For the text-containing cell, return its midpoint in [X, Y] coordinate format. 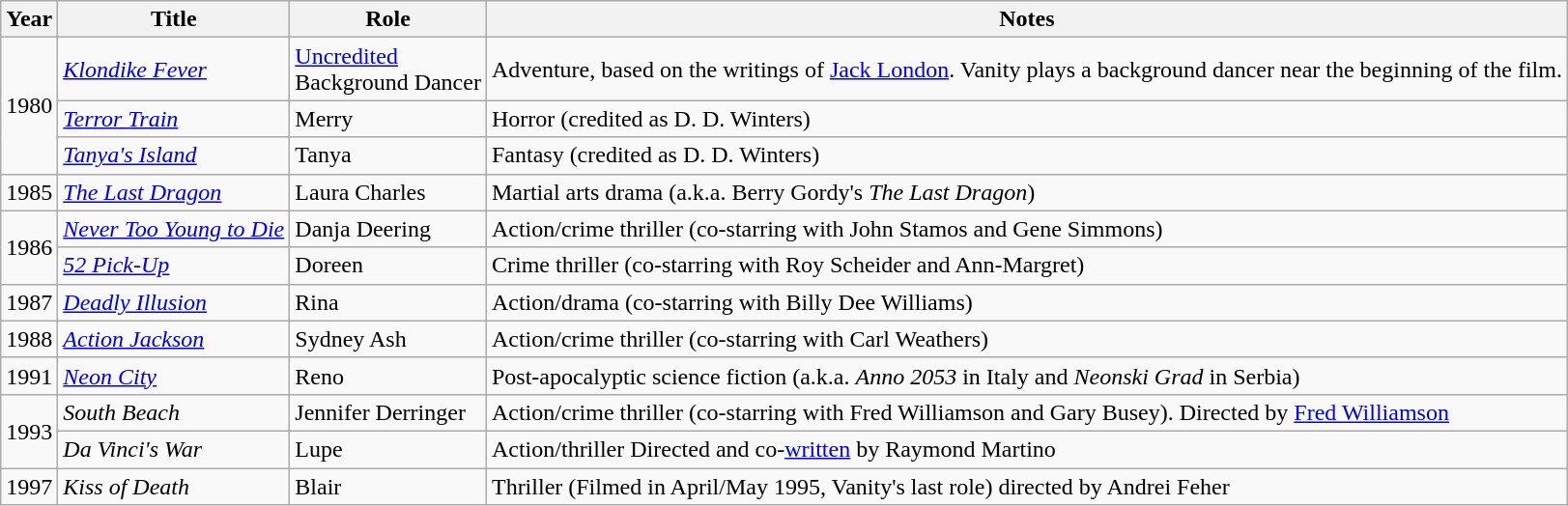
Lupe [388, 449]
Action/drama (co-starring with Billy Dee Williams) [1026, 302]
UncreditedBackground Dancer [388, 70]
The Last Dragon [174, 192]
Da Vinci's War [174, 449]
Notes [1026, 19]
Tanya's Island [174, 155]
1988 [29, 339]
South Beach [174, 412]
Action/crime thriller (co-starring with Carl Weathers) [1026, 339]
Action/crime thriller (co-starring with Fred Williamson and Gary Busey). Directed by Fred Williamson [1026, 412]
Fantasy (credited as D. D. Winters) [1026, 155]
Post-apocalyptic science fiction (a.k.a. Anno 2053 in Italy and Neonski Grad in Serbia) [1026, 376]
Neon City [174, 376]
1980 [29, 106]
Year [29, 19]
Role [388, 19]
1986 [29, 247]
Action Jackson [174, 339]
Thriller (Filmed in April/May 1995, Vanity's last role) directed by Andrei Feher [1026, 486]
52 Pick-Up [174, 266]
Merry [388, 119]
Deadly Illusion [174, 302]
Kiss of Death [174, 486]
Doreen [388, 266]
Tanya [388, 155]
Martial arts drama (a.k.a. Berry Gordy's The Last Dragon) [1026, 192]
1985 [29, 192]
1987 [29, 302]
Adventure, based on the writings of Jack London. Vanity plays a background dancer near the beginning of the film. [1026, 70]
Danja Deering [388, 229]
Reno [388, 376]
1991 [29, 376]
1993 [29, 431]
Blair [388, 486]
Title [174, 19]
Crime thriller (co-starring with Roy Scheider and Ann-Margret) [1026, 266]
Action/crime thriller (co-starring with John Stamos and Gene Simmons) [1026, 229]
Terror Train [174, 119]
Jennifer Derringer [388, 412]
Sydney Ash [388, 339]
Never Too Young to Die [174, 229]
Action/thriller Directed and co-written by Raymond Martino [1026, 449]
1997 [29, 486]
Laura Charles [388, 192]
Horror (credited as D. D. Winters) [1026, 119]
Klondike Fever [174, 70]
Rina [388, 302]
